Find where the given text appears and provide that cell's center as [X, Y] coordinate. 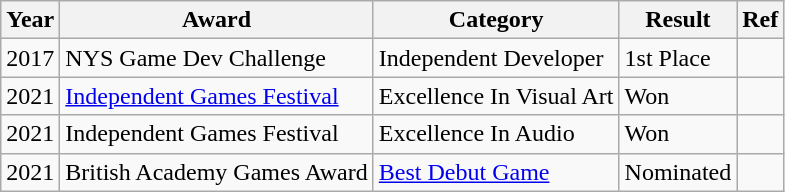
Independent Developer [496, 58]
Result [678, 20]
British Academy Games Award [216, 172]
1st Place [678, 58]
Category [496, 20]
Award [216, 20]
Excellence In Visual Art [496, 96]
Ref [760, 20]
2017 [30, 58]
NYS Game Dev Challenge [216, 58]
Best Debut Game [496, 172]
Excellence In Audio [496, 134]
Year [30, 20]
Nominated [678, 172]
